Scan for the cell matching the given text and deliver its [X, Y] coordinate at center. 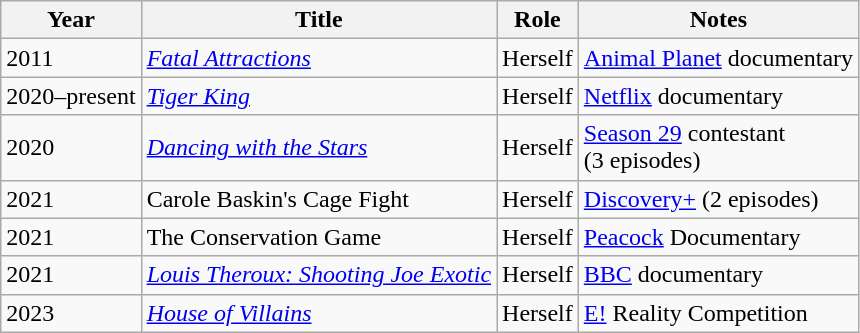
2023 [71, 313]
Discovery+ (2 episodes) [718, 199]
E! Reality Competition [718, 313]
Netflix documentary [718, 96]
Carole Baskin's Cage Fight [318, 199]
The Conservation Game [318, 237]
Louis Theroux: Shooting Joe Exotic [318, 275]
Role [538, 20]
2011 [71, 58]
BBC documentary [718, 275]
Year [71, 20]
House of Villains [318, 313]
Tiger King [318, 96]
Dancing with the Stars [318, 148]
Fatal Attractions [318, 58]
Animal Planet documentary [718, 58]
2020–present [71, 96]
Peacock Documentary [718, 237]
Season 29 contestant(3 episodes) [718, 148]
2020 [71, 148]
Notes [718, 20]
Title [318, 20]
